Detect which cell encompasses the target text, then output its [X, Y] center coordinate. 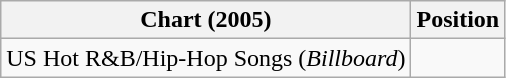
Position [458, 20]
US Hot R&B/Hip-Hop Songs (Billboard) [206, 58]
Chart (2005) [206, 20]
